Capture the cell that displays the provided text and extract its (x, y) central coordinate. 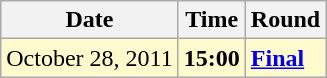
Time (212, 20)
Final (285, 58)
Date (90, 20)
October 28, 2011 (90, 58)
15:00 (212, 58)
Round (285, 20)
